Locate the cell with the specified text and output its [x, y] center coordinate. 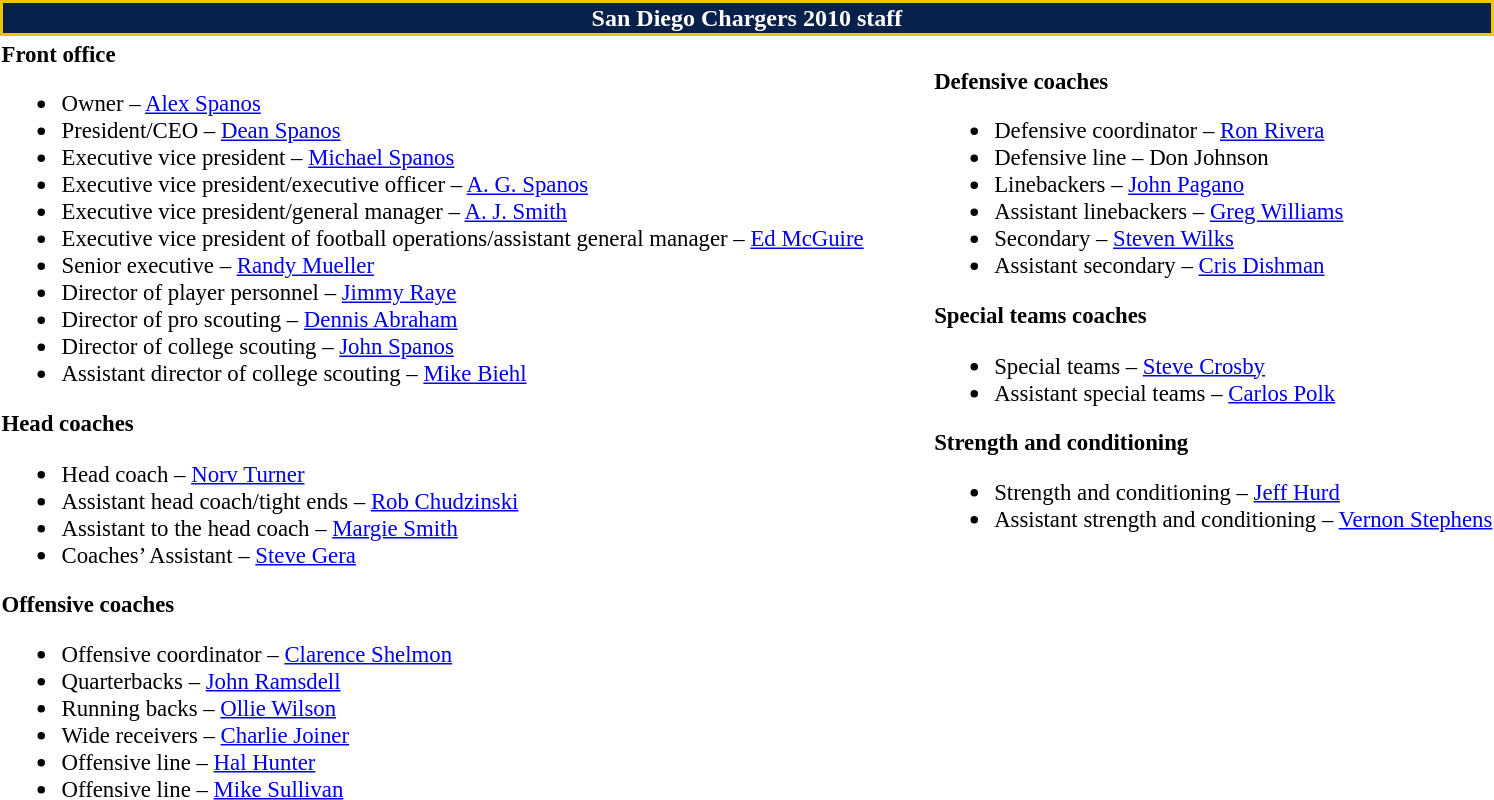
San Diego Chargers 2010 staff [747, 18]
